Detect which cell encompasses the target text, then output its (X, Y) center coordinate. 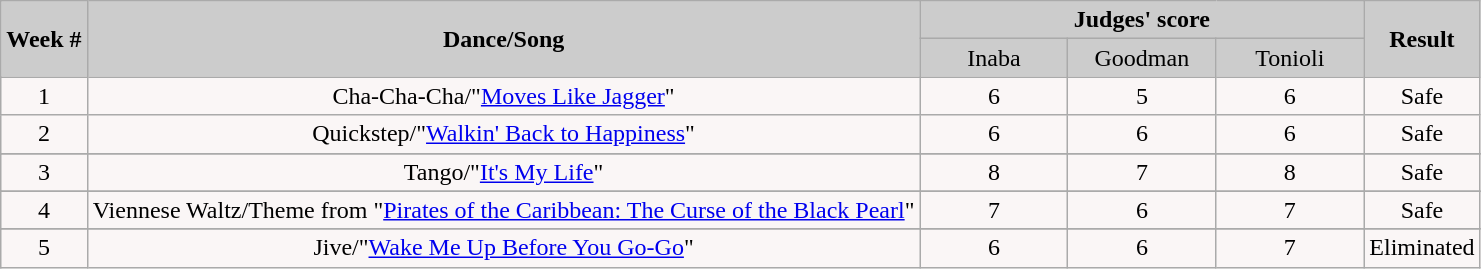
3 (44, 172)
Tango/"It's My Life" (504, 172)
Quickstep/"Walkin' Back to Happiness" (504, 134)
4 (44, 210)
Cha-Cha-Cha/"Moves Like Jagger" (504, 96)
1 (44, 96)
Viennese Waltz/Theme from "Pirates of the Caribbean: The Curse of the Black Pearl" (504, 210)
Judges' score (1142, 20)
Inaba (994, 58)
Week # (44, 39)
Dance/Song (504, 39)
2 (44, 134)
Result (1422, 39)
Eliminated (1422, 248)
Goodman (1142, 58)
Jive/"Wake Me Up Before You Go-Go" (504, 248)
Tonioli (1290, 58)
